For the text-containing cell, return its midpoint in (x, y) coordinate format. 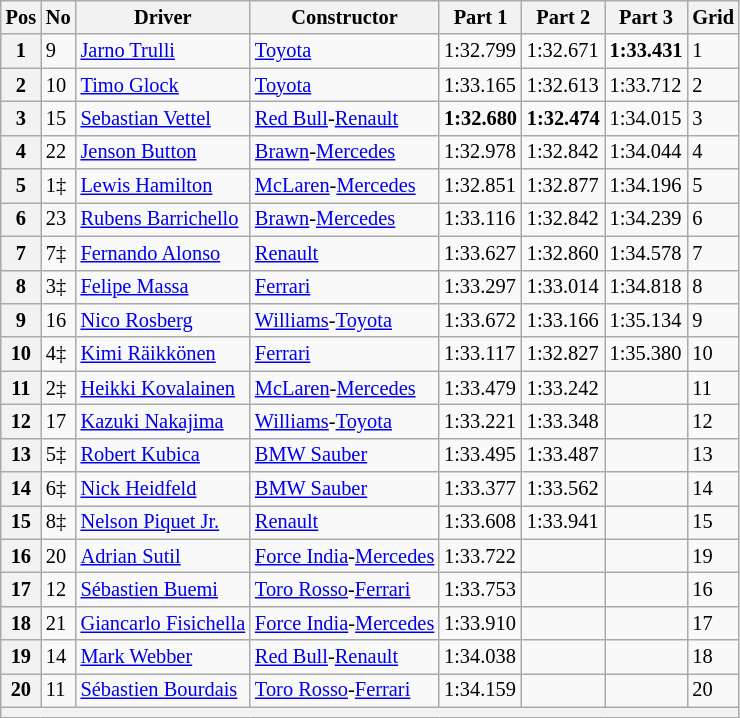
Nelson Piquet Jr. (163, 522)
Giancarlo Fisichella (163, 623)
Lewis Hamilton (163, 186)
Mark Webber (163, 657)
1:34.818 (646, 287)
1:32.860 (564, 253)
1:33.562 (564, 489)
1:33.941 (564, 522)
23 (58, 219)
1:33.431 (646, 51)
Driver (163, 17)
Part 3 (646, 17)
1:33.014 (564, 287)
1:32.474 (564, 118)
1:32.827 (564, 354)
1:34.015 (646, 118)
Timo Glock (163, 85)
1:33.297 (480, 287)
1:33.753 (480, 589)
22 (58, 152)
Felipe Massa (163, 287)
1:32.680 (480, 118)
1:33.672 (480, 320)
Heikki Kovalainen (163, 388)
1:33.627 (480, 253)
1:33.166 (564, 320)
8‡ (58, 522)
1:33.242 (564, 388)
1:33.487 (564, 455)
1:33.495 (480, 455)
1‡ (58, 186)
1:33.221 (480, 421)
1:33.722 (480, 556)
Jenson Button (163, 152)
Grid (713, 17)
2‡ (58, 388)
1:34.159 (480, 690)
No (58, 17)
Part 2 (564, 17)
Sébastien Buemi (163, 589)
1:33.712 (646, 85)
1:32.851 (480, 186)
Constructor (344, 17)
1:32.613 (564, 85)
1:33.608 (480, 522)
1:34.196 (646, 186)
Sébastien Bourdais (163, 690)
1:33.116 (480, 219)
1:35.380 (646, 354)
Jarno Trulli (163, 51)
1:32.877 (564, 186)
1:33.117 (480, 354)
1:33.165 (480, 85)
1:33.377 (480, 489)
Nick Heidfeld (163, 489)
1:33.348 (564, 421)
Sebastian Vettel (163, 118)
5‡ (58, 455)
Nico Rosberg (163, 320)
4‡ (58, 354)
7‡ (58, 253)
Rubens Barrichello (163, 219)
Kazuki Nakajima (163, 421)
Pos (21, 17)
21 (58, 623)
1:34.578 (646, 253)
6‡ (58, 489)
1:32.671 (564, 51)
1:35.134 (646, 320)
Part 1 (480, 17)
1:32.978 (480, 152)
Adrian Sutil (163, 556)
1:33.910 (480, 623)
1:34.038 (480, 657)
1:32.799 (480, 51)
Fernando Alonso (163, 253)
Kimi Räikkönen (163, 354)
1:34.239 (646, 219)
Robert Kubica (163, 455)
1:34.044 (646, 152)
1:33.479 (480, 388)
3‡ (58, 287)
